For the text-containing cell, return its midpoint in (x, y) coordinate format. 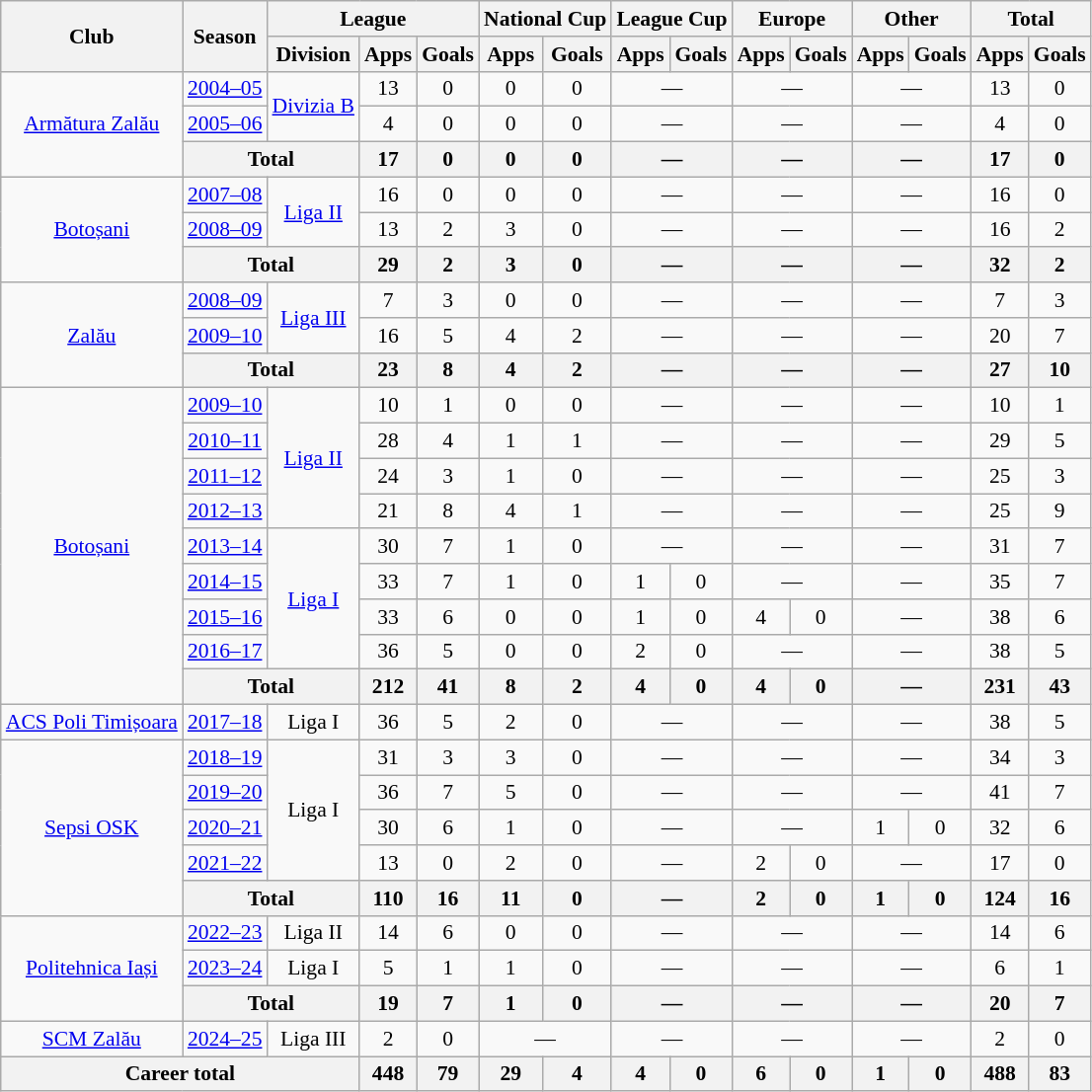
19 (388, 1004)
Europe (792, 19)
9 (1060, 511)
2014–15 (225, 582)
Season (225, 36)
League Cup (671, 19)
SCM Zalău (92, 1039)
124 (1000, 898)
2015–16 (225, 617)
Sepsi OSK (92, 827)
2021–22 (225, 863)
21 (388, 511)
2018–19 (225, 757)
110 (388, 898)
2016–17 (225, 652)
ACS Poli Timișoara (92, 723)
Division (314, 54)
24 (388, 476)
2020–21 (225, 828)
2022–23 (225, 933)
28 (388, 441)
Politehnica Iași (92, 968)
27 (1000, 370)
Divizia B (314, 107)
11 (510, 898)
23 (388, 370)
2004–05 (225, 89)
Armătura Zalău (92, 124)
National Cup (545, 19)
35 (1000, 582)
Career total (180, 1074)
2017–18 (225, 723)
League (373, 19)
2013–14 (225, 547)
Other (912, 19)
2007–08 (225, 195)
83 (1060, 1074)
212 (388, 687)
2010–11 (225, 441)
2019–20 (225, 793)
2012–13 (225, 511)
448 (388, 1074)
Club (92, 36)
2005–06 (225, 124)
231 (1000, 687)
34 (1000, 757)
2011–12 (225, 476)
2024–25 (225, 1039)
Zalău (92, 336)
488 (1000, 1074)
79 (448, 1074)
2023–24 (225, 969)
43 (1060, 687)
